Scan for the cell matching the given text and deliver its (X, Y) coordinate at center. 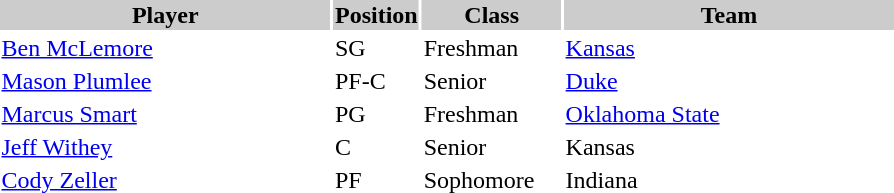
Jeff Withey (166, 147)
Position (377, 15)
SG (377, 48)
Oklahoma State (729, 114)
Ben McLemore (166, 48)
Marcus Smart (166, 114)
Class (492, 15)
PF-C (377, 81)
C (377, 147)
Player (166, 15)
Team (729, 15)
Duke (729, 81)
Mason Plumlee (166, 81)
PG (377, 114)
